Find where the given text appears and provide that cell's center as (x, y) coordinate. 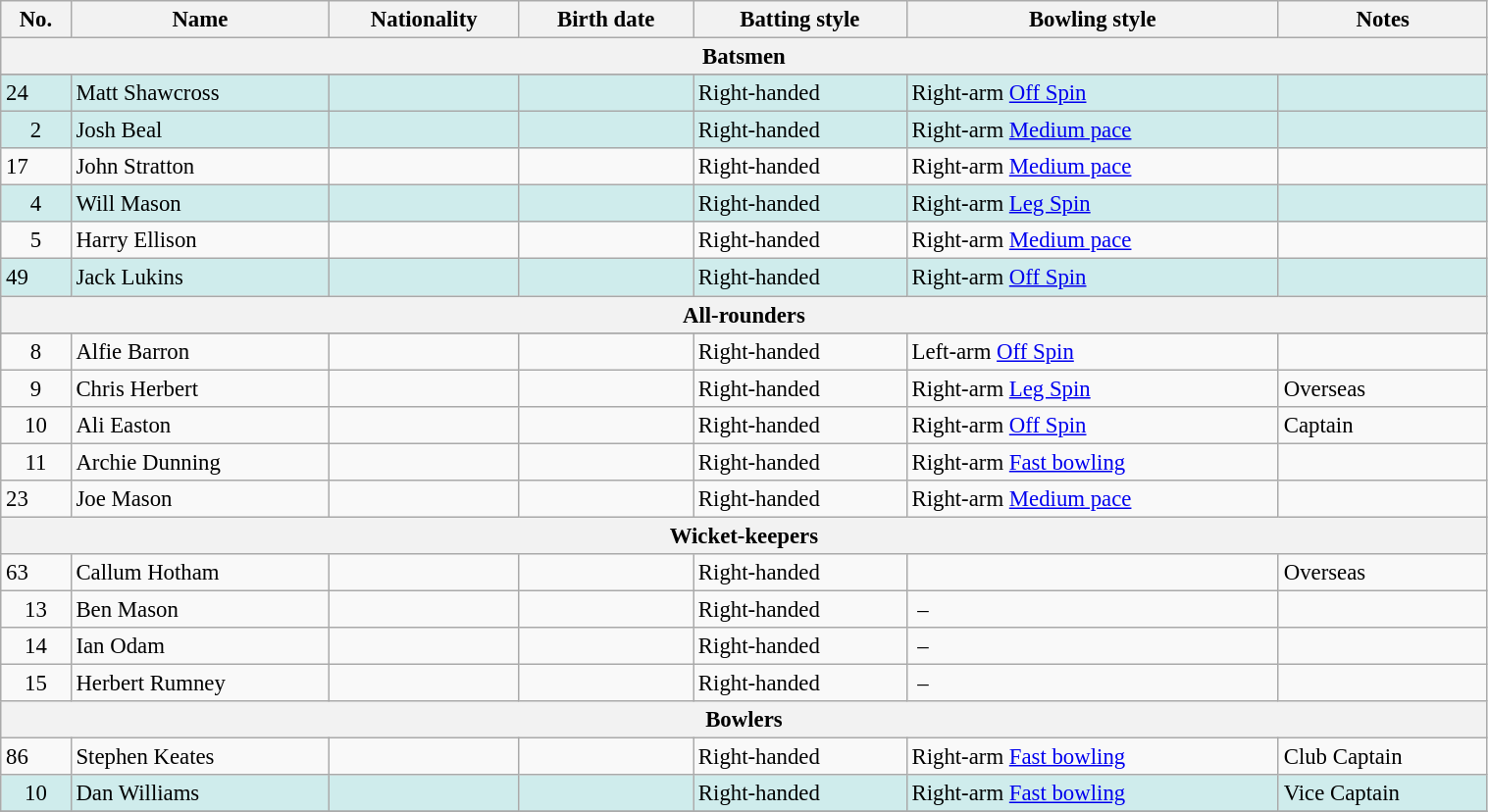
Wicket-keepers (744, 535)
11 (35, 462)
Will Mason (200, 204)
Name (200, 20)
15 (35, 684)
4 (35, 204)
86 (35, 757)
Chris Herbert (200, 388)
Vice Captain (1383, 793)
Stephen Keates (200, 757)
Callum Hotham (200, 573)
John Stratton (200, 167)
9 (35, 388)
2 (35, 130)
Notes (1383, 20)
23 (35, 499)
13 (35, 609)
Bowlers (744, 720)
Club Captain (1383, 757)
Archie Dunning (200, 462)
Nationality (424, 20)
No. (35, 20)
Alfie Barron (200, 351)
Ben Mason (200, 609)
Bowling style (1093, 20)
Left-arm Off Spin (1093, 351)
Dan Williams (200, 793)
17 (35, 167)
Ali Easton (200, 425)
Captain (1383, 425)
Herbert Rumney (200, 684)
49 (35, 278)
Batting style (800, 20)
Matt Shawcross (200, 93)
Jack Lukins (200, 278)
Harry Ellison (200, 240)
5 (35, 240)
24 (35, 93)
14 (35, 646)
Joe Mason (200, 499)
8 (35, 351)
Ian Odam (200, 646)
Batsmen (744, 57)
Birth date (606, 20)
All-rounders (744, 315)
Josh Beal (200, 130)
63 (35, 573)
